Provide the [x, y] coordinate of the cell's center where the given text is located.  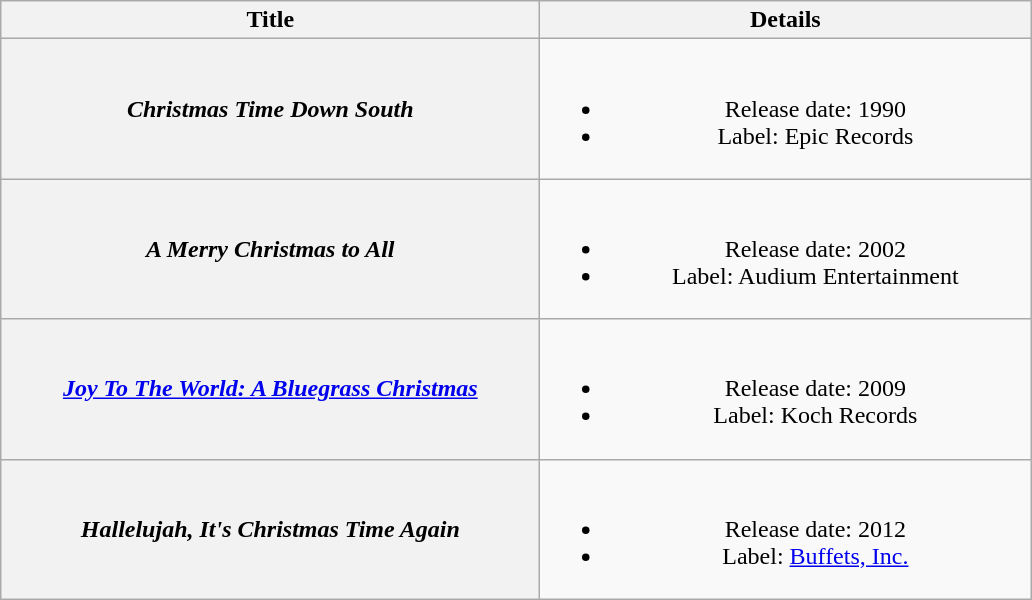
Release date: 1990Label: Epic Records [786, 109]
Release date: 2012Label: Buffets, Inc. [786, 529]
Release date: 2002Label: Audium Entertainment [786, 249]
Joy To The World: A Bluegrass Christmas [270, 389]
Release date: 2009Label: Koch Records [786, 389]
Details [786, 20]
A Merry Christmas to All [270, 249]
Hallelujah, It's Christmas Time Again [270, 529]
Title [270, 20]
Christmas Time Down South [270, 109]
